Output the [x, y] coordinate of the center of the cell containing the given text.  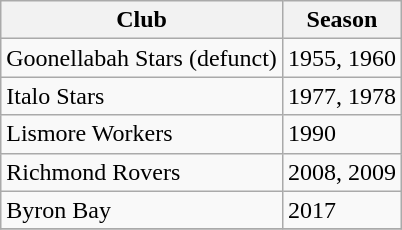
2017 [342, 210]
Lismore Workers [142, 134]
1955, 1960 [342, 58]
1977, 1978 [342, 96]
Italo Stars [142, 96]
Richmond Rovers [142, 172]
2008, 2009 [342, 172]
Goonellabah Stars (defunct) [142, 58]
Club [142, 20]
1990 [342, 134]
Byron Bay [142, 210]
Season [342, 20]
